Locate the cell with the specified text and output its (x, y) center coordinate. 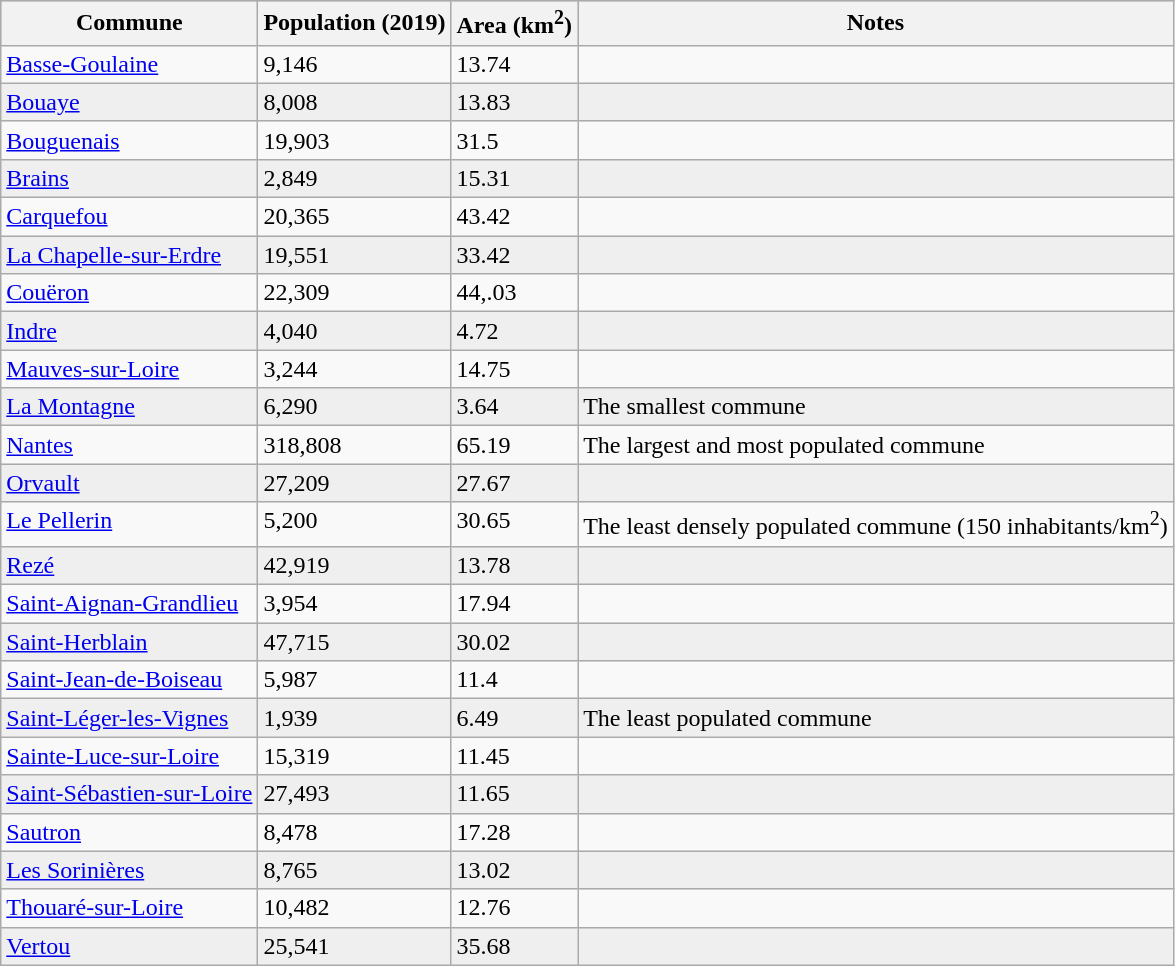
La Chapelle-sur-Erdre (130, 255)
6.49 (514, 718)
11.4 (514, 680)
30.02 (514, 642)
Les Sorinières (130, 870)
Vertou (130, 946)
Bouguenais (130, 140)
11.45 (514, 756)
65.19 (514, 445)
15.31 (514, 178)
17.28 (514, 832)
Saint-Jean-de-Boiseau (130, 680)
The least populated commune (876, 718)
19,551 (354, 255)
The least densely populated commune (150 inhabitants/km2) (876, 524)
35.68 (514, 946)
19,903 (354, 140)
Notes (876, 24)
12.76 (514, 908)
22,309 (354, 293)
Saint-Herblain (130, 642)
Bouaye (130, 102)
27,493 (354, 794)
Sainte-Luce-sur-Loire (130, 756)
25,541 (354, 946)
Orvault (130, 483)
17.94 (514, 604)
27,209 (354, 483)
20,365 (354, 217)
Commune (130, 24)
10,482 (354, 908)
Nantes (130, 445)
Thouaré-sur-Loire (130, 908)
Saint-Sébastien-sur-Loire (130, 794)
Indre (130, 331)
Couëron (130, 293)
Brains (130, 178)
3,954 (354, 604)
30.65 (514, 524)
Le Pellerin (130, 524)
14.75 (514, 369)
6,290 (354, 407)
5,200 (354, 524)
8,478 (354, 832)
Saint-Léger-les-Vignes (130, 718)
4.72 (514, 331)
Population (2019) (354, 24)
43.42 (514, 217)
13.83 (514, 102)
33.42 (514, 255)
15,319 (354, 756)
The largest and most populated commune (876, 445)
44,.03 (514, 293)
47,715 (354, 642)
3,244 (354, 369)
Basse-Goulaine (130, 64)
9,146 (354, 64)
The smallest commune (876, 407)
La Montagne (130, 407)
27.67 (514, 483)
11.65 (514, 794)
13.78 (514, 566)
13.74 (514, 64)
8,765 (354, 870)
4,040 (354, 331)
Carquefou (130, 217)
318,808 (354, 445)
Sautron (130, 832)
42,919 (354, 566)
31.5 (514, 140)
1,939 (354, 718)
Area (km2) (514, 24)
3.64 (514, 407)
2,849 (354, 178)
Rezé (130, 566)
5,987 (354, 680)
Saint-Aignan-Grandlieu (130, 604)
13.02 (514, 870)
8,008 (354, 102)
Mauves-sur-Loire (130, 369)
